For the text-containing cell, return its midpoint in (X, Y) coordinate format. 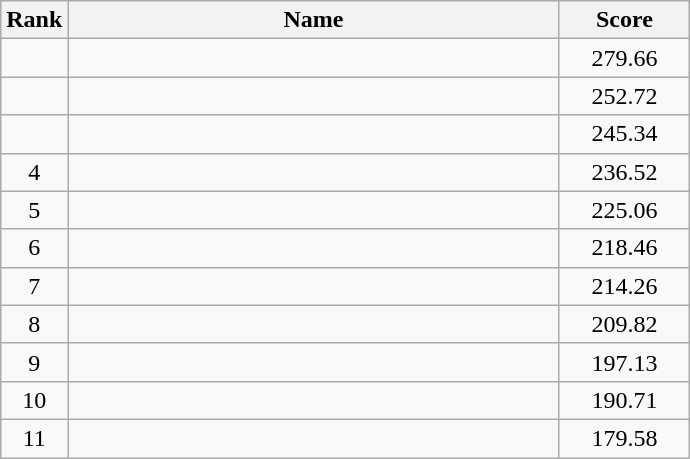
279.66 (624, 58)
6 (34, 248)
9 (34, 362)
214.26 (624, 286)
179.58 (624, 438)
190.71 (624, 400)
8 (34, 324)
245.34 (624, 134)
11 (34, 438)
7 (34, 286)
197.13 (624, 362)
Score (624, 20)
10 (34, 400)
236.52 (624, 172)
Rank (34, 20)
209.82 (624, 324)
Name (314, 20)
218.46 (624, 248)
225.06 (624, 210)
5 (34, 210)
252.72 (624, 96)
4 (34, 172)
